Search for the cell housing the specified text and yield its [X, Y] center coordinate. 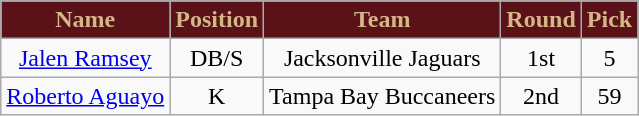
Name [86, 20]
Jalen Ramsey [86, 58]
Jacksonville Jaguars [382, 58]
Pick [609, 20]
K [217, 96]
Position [217, 20]
DB/S [217, 58]
Roberto Aguayo [86, 96]
1st [541, 58]
2nd [541, 96]
Tampa Bay Buccaneers [382, 96]
59 [609, 96]
5 [609, 58]
Round [541, 20]
Team [382, 20]
